Return the (x, y) coordinate for the center point of the cell that contains the specified text.  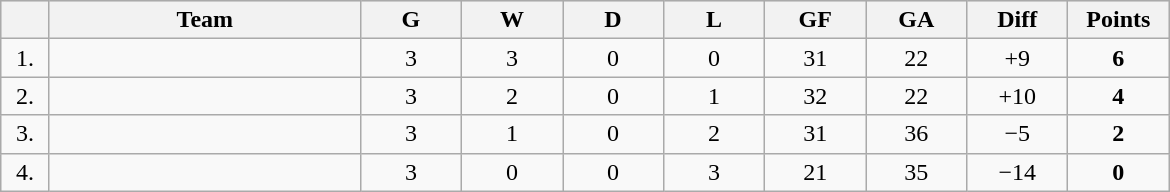
GA (916, 20)
Diff (1018, 20)
Team (204, 20)
+10 (1018, 96)
+9 (1018, 58)
35 (916, 172)
1. (26, 58)
Points (1118, 20)
G (410, 20)
4 (1118, 96)
21 (816, 172)
4. (26, 172)
3. (26, 134)
L (714, 20)
2. (26, 96)
6 (1118, 58)
D (612, 20)
GF (816, 20)
32 (816, 96)
36 (916, 134)
−5 (1018, 134)
−14 (1018, 172)
W (512, 20)
